Return the (X, Y) coordinate for the center point of the cell that contains the specified text.  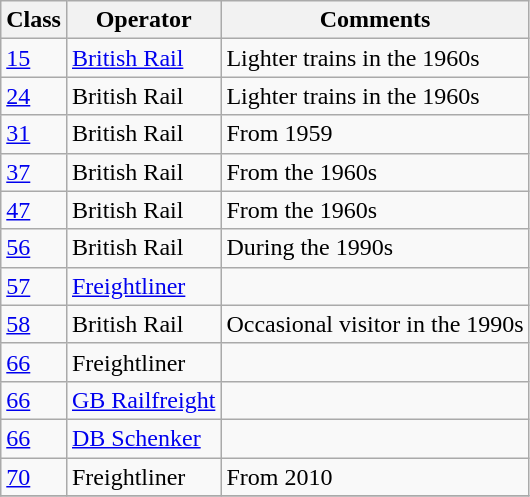
24 (34, 96)
15 (34, 58)
GB Railfreight (143, 400)
57 (34, 286)
Occasional visitor in the 1990s (375, 324)
47 (34, 210)
DB Schenker (143, 438)
From 1959 (375, 134)
58 (34, 324)
Comments (375, 20)
During the 1990s (375, 248)
31 (34, 134)
Class (34, 20)
56 (34, 248)
37 (34, 172)
Operator (143, 20)
70 (34, 477)
From 2010 (375, 477)
